Output the (x, y) coordinate of the center of the cell containing the given text.  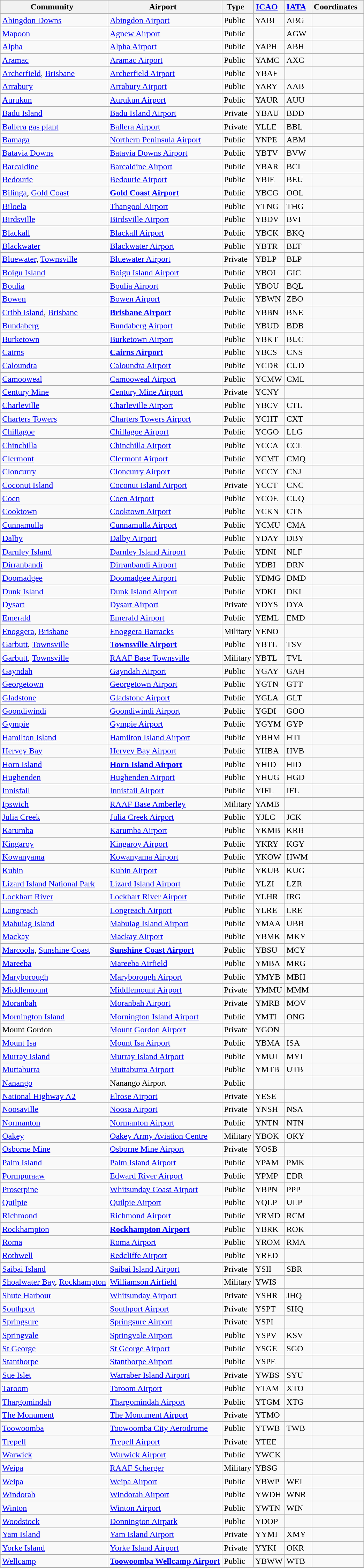
CNS (298, 352)
Mount Gordon (54, 1030)
Blackall Airport (165, 233)
CML (298, 379)
Maryborough Airport (165, 976)
CNC (298, 485)
Bundaberg (54, 326)
GLT (298, 698)
RAAF Base Townsville (165, 658)
Oakey (54, 1136)
Ballera Airport (165, 126)
CCL (298, 445)
YSPI (269, 1322)
Normanton Airport (165, 1123)
Century Mine Airport (165, 392)
TSV (298, 645)
Boigu Island Airport (165, 273)
Palm Island Airport (165, 1162)
YSII (269, 1269)
DKI (298, 592)
YGTN (269, 684)
Burketown (54, 339)
YBWW (269, 1561)
Brisbane Airport (165, 312)
GAH (298, 671)
YSPT (269, 1309)
TWB (298, 1428)
CTN (298, 512)
Toowoomba City Aerodrome (165, 1428)
OKY (298, 1136)
Noosa Airport (165, 1109)
BLT (298, 246)
YTNG (269, 206)
YMTB (269, 1070)
YJLC (269, 817)
Doomadgee Airport (165, 578)
RAAF Scherger (165, 1468)
YSHR (269, 1295)
KUG (298, 870)
YHBA (269, 751)
SBR (298, 1269)
Darnley Island (54, 551)
Archerfield, Brisbane (54, 73)
Clermont (54, 459)
Dalby (54, 538)
Arrabury (54, 87)
Kowanyama (54, 857)
SYU (298, 1375)
Moranbah (54, 1003)
Abingdon Airport (165, 20)
Goondiwindi Airport (165, 711)
Biloela (54, 206)
Aurukun Airport (165, 100)
Mornington Island Airport (165, 1017)
Trepell (54, 1442)
Richmond Airport (165, 1216)
Edward River Airport (165, 1176)
JHQ (298, 1295)
Mareeba Airfield (165, 963)
Blackwater Airport (165, 246)
RMA (298, 1242)
WIN (298, 1508)
Chinchilla (54, 445)
KGY (298, 844)
YHID (269, 764)
Julia Creek Airport (165, 817)
Caloundra Airport (165, 365)
Dunk Island Airport (165, 592)
PMK (298, 1162)
BNE (298, 312)
Mabuiag Island Airport (165, 923)
Alpha (54, 47)
YDNI (269, 551)
Darnley Island Airport (165, 551)
YBCG (269, 193)
CMQ (298, 459)
Rockhampton Airport (165, 1229)
YTWB (269, 1428)
Lizard Island National Park (54, 884)
YENO (269, 631)
Lockhart River Airport (165, 897)
Townsville Airport (165, 645)
HID (298, 764)
Proserpine (54, 1189)
Dirranbandi Airport (165, 565)
Agnew Airport (165, 34)
Cloncurry (54, 472)
Kingaroy (54, 844)
Bowen (54, 299)
ABG (298, 20)
The Monument (54, 1415)
YBRK (269, 1229)
YBOI (269, 273)
YNPE (269, 140)
BQL (298, 286)
ONG (298, 1017)
Bamaga (54, 140)
YAMC (269, 60)
Rothwell (54, 1256)
Gayndah (54, 671)
YMBA (269, 963)
Arrabury Airport (165, 87)
Kubin Airport (165, 870)
Alpha Airport (165, 47)
YKMB (269, 831)
Whitsunday Coast Airport (165, 1189)
YBHM (269, 737)
YCMT (269, 459)
Clermont Airport (165, 459)
YWDH (269, 1495)
MRG (298, 963)
HGD (298, 777)
Charters Towers (54, 419)
Dirranbandi (54, 565)
Roma (54, 1242)
Batavia Downs Airport (165, 153)
Karumba (54, 831)
Bedourie (54, 180)
KRB (298, 831)
YDAY (269, 538)
YRMD (269, 1216)
Chillagoe Airport (165, 432)
YLHR (269, 897)
LZR (298, 884)
HTI (298, 737)
Emerald Airport (165, 618)
Windorah (54, 1495)
THG (298, 206)
YWBS (269, 1375)
Cunnamulla (54, 525)
Richmond (54, 1216)
LRE (298, 910)
YWTN (269, 1508)
Williamson Airfield (165, 1282)
AUU (298, 100)
BCI (298, 166)
IATA (298, 7)
Nanango (54, 1083)
Hughenden Airport (165, 777)
Yorke Island (54, 1548)
MCY (298, 950)
Donnington Airpark (165, 1521)
YBMK (269, 937)
Century Mine (54, 392)
YOSB (269, 1149)
YCMW (269, 379)
YPMP (269, 1176)
Batavia Downs (54, 153)
BDD (298, 113)
Murray Island (54, 1056)
Dunk Island (54, 592)
YGON (269, 1030)
YNTN (269, 1123)
Barcaldine Airport (165, 166)
YGLA (269, 698)
Springvale (54, 1335)
Cairns (54, 352)
Stanthorpe Airport (165, 1362)
Boulia (54, 286)
YDMG (269, 578)
Kubin (54, 870)
YBUD (269, 326)
Thangool Airport (165, 206)
WTB (298, 1561)
YSPE (269, 1362)
CUQ (298, 498)
Yam Island (54, 1534)
YROM (269, 1242)
ICAO (269, 7)
Bundaberg Airport (165, 326)
YBOU (269, 286)
YBBN (269, 312)
Dalby Airport (165, 538)
YCMU (269, 525)
Saibai Island Airport (165, 1269)
The Monument Airport (165, 1415)
Abingdon Downs (54, 20)
ZBO (298, 299)
BDB (298, 326)
Hervey Bay (54, 751)
YBMA (269, 1043)
Osborne Mine (54, 1149)
BVW (298, 153)
Taroom Airport (165, 1388)
XTG (298, 1402)
DYA (298, 605)
Weipa Airport (165, 1481)
CUD (298, 365)
St George (54, 1348)
YDOP (269, 1521)
Winton Airport (165, 1508)
YWIS (269, 1282)
EDR (298, 1176)
Southport (54, 1309)
Gympie (54, 724)
Coconut Island (54, 485)
Cloncurry Airport (165, 472)
Coen (54, 498)
SGO (298, 1348)
Yam Island Airport (165, 1534)
YBDV (269, 220)
Dysart (54, 605)
XTO (298, 1388)
YBAU (269, 113)
Coconut Island Airport (165, 485)
YMYB (269, 976)
Winton (54, 1508)
ABH (298, 47)
Cooktown (54, 512)
Taroom (54, 1388)
Northern Peninsula Airport (165, 140)
YBOK (269, 1136)
WNR (298, 1495)
IRG (298, 897)
CMA (298, 525)
JCK (298, 817)
Stanthorpe (54, 1362)
YAMB (269, 804)
YMAA (269, 923)
Julia Creek (54, 817)
Hamilton Island (54, 737)
YKRY (269, 844)
Hamilton Island Airport (165, 737)
Mareeba (54, 963)
YBWP (269, 1481)
BUC (298, 339)
OKR (298, 1548)
Middlemount (54, 990)
YTGM (269, 1402)
YSGE (269, 1348)
CTL (298, 406)
Innisfail Airport (165, 790)
YPAM (269, 1162)
Burketown Airport (165, 339)
EMD (298, 618)
Coen Airport (165, 498)
Badu Island (54, 113)
OOL (298, 193)
YCDR (269, 365)
YQLP (269, 1202)
Thargomindah (54, 1402)
YCNY (269, 392)
YCOE (269, 498)
IFL (298, 790)
AXC (298, 60)
Woodstock (54, 1521)
Pormpuraaw (54, 1176)
YWCK (269, 1455)
Windorah Airport (165, 1495)
Camooweal (54, 379)
Osborne Mine Airport (165, 1149)
ULP (298, 1202)
Bilinga, Gold Coast (54, 193)
Toowoomba Wellcamp Airport (165, 1561)
YBSU (269, 950)
Kingaroy Airport (165, 844)
Georgetown (54, 684)
DBY (298, 538)
Emerald (54, 618)
YAUR (269, 100)
YLLE (269, 126)
YBSG (269, 1468)
Muttaburra Airport (165, 1070)
Murray Island Airport (165, 1056)
Horn Island (54, 764)
Yorke Island Airport (165, 1548)
Type (238, 7)
Mabuiag Island (54, 923)
YCKN (269, 512)
YMRB (269, 1003)
Mackay Airport (165, 937)
Cunnamulla Airport (165, 525)
GYP (298, 724)
National Highway A2 (54, 1096)
Community (54, 7)
YDKI (269, 592)
Warwick Airport (165, 1455)
Quilpie Airport (165, 1202)
YBAF (269, 73)
YGYM (269, 724)
Hervey Bay Airport (165, 751)
YBIE (269, 180)
HWM (298, 857)
Gladstone Airport (165, 698)
Longreach (54, 910)
BKQ (298, 233)
Cribb Island, Brisbane (54, 312)
Caloundra (54, 365)
Innisfail (54, 790)
Boulia Airport (165, 286)
Bluewater, Townsville (54, 259)
AGW (298, 34)
YBCV (269, 406)
YKUB (269, 870)
YGAY (269, 671)
Whitsunday Airport (165, 1295)
Hughenden (54, 777)
Bedourie Airport (165, 180)
YBPN (269, 1189)
YYKI (269, 1548)
MOV (298, 1003)
Lockhart River (54, 897)
Sunshine Coast Airport (165, 950)
Ballera gas plant (54, 126)
YMUI (269, 1056)
MMM (298, 990)
Blackall (54, 233)
Saibai Island (54, 1269)
CXT (298, 419)
Roma Airport (165, 1242)
RCM (298, 1216)
YTEE (269, 1442)
Cairns Airport (165, 352)
Mount Isa Airport (165, 1043)
Wellcamp (54, 1561)
Longreach Airport (165, 910)
NLF (298, 551)
NSA (298, 1109)
Kowanyama Airport (165, 857)
Enoggera, Brisbane (54, 631)
Mount Gordon Airport (165, 1030)
YCCY (269, 472)
UBB (298, 923)
YMTI (269, 1017)
Elrose Airport (165, 1096)
Shute Harbour (54, 1295)
Southport Airport (165, 1309)
Gympie Airport (165, 724)
Boigu Island (54, 273)
Noosaville (54, 1109)
Badu Island Airport (165, 113)
Camooweal Airport (165, 379)
Mornington Island (54, 1017)
YGDI (269, 711)
Birdsville Airport (165, 220)
YAPH (269, 47)
YDYS (269, 605)
Doomadgee (54, 578)
ISA (298, 1043)
AAB (298, 87)
YIFL (269, 790)
Trepell Airport (165, 1442)
ROK (298, 1229)
YKOW (269, 857)
MBH (298, 976)
Bluewater Airport (165, 259)
YHUG (269, 777)
Enoggera Barracks (165, 631)
Aramac Airport (165, 60)
Moranbah Airport (165, 1003)
YNSH (269, 1109)
Quilpie (54, 1202)
Birdsville (54, 220)
Palm Island (54, 1162)
Springsure (54, 1322)
BVI (298, 220)
Archerfield Airport (165, 73)
GOO (298, 711)
Marcoola, Sunshine Coast (54, 950)
Charleville Airport (165, 406)
LLG (298, 432)
MKY (298, 937)
Charleville (54, 406)
Aurukun (54, 100)
YEML (269, 618)
YARY (269, 87)
Georgetown Airport (165, 684)
YCGO (269, 432)
Horn Island Airport (165, 764)
Mapoon (54, 34)
YDBI (269, 565)
YBWN (269, 299)
YCCA (269, 445)
GIC (298, 273)
RAAF Base Amberley (165, 804)
Coordinates (338, 7)
YBKT (269, 339)
Gold Coast Airport (165, 193)
YCCT (269, 485)
Blackwater (54, 246)
ABM (298, 140)
Warwick (54, 1455)
Goondiwindi (54, 711)
Nanango Airport (165, 1083)
YLRE (269, 910)
Sue Islet (54, 1375)
Toowoomba (54, 1428)
GTT (298, 684)
Shoalwater Bay, Rockhampton (54, 1282)
MYI (298, 1056)
Barcaldine (54, 166)
Dysart Airport (165, 605)
Oakey Army Aviation Centre (165, 1136)
YABI (269, 20)
YBAR (269, 166)
YSPV (269, 1335)
YRED (269, 1256)
YBLP (269, 259)
YMMU (269, 990)
Chinchilla Airport (165, 445)
St George Airport (165, 1348)
BBL (298, 126)
Charters Towers Airport (165, 419)
HVB (298, 751)
Normanton (54, 1123)
Airport (165, 7)
BLP (298, 259)
YTAM (269, 1388)
Karumba Airport (165, 831)
Springsure Airport (165, 1322)
Cooktown Airport (165, 512)
Mount Isa (54, 1043)
PPP (298, 1189)
YBTV (269, 153)
UTB (298, 1070)
YYMI (269, 1534)
Ipswich (54, 804)
Redcliffe Airport (165, 1256)
YBTR (269, 246)
Gladstone (54, 698)
KSV (298, 1335)
YESE (269, 1096)
SHQ (298, 1309)
Middlemount Airport (165, 990)
Springvale Airport (165, 1335)
YBCS (269, 352)
CNJ (298, 472)
DRN (298, 565)
WEI (298, 1481)
NTN (298, 1123)
YLZI (269, 884)
XMY (298, 1534)
Maryborough (54, 976)
TVL (298, 658)
Warraber Island Airport (165, 1375)
Thargomindah Airport (165, 1402)
Gayndah Airport (165, 671)
Aramac (54, 60)
YBCK (269, 233)
Rockhampton (54, 1229)
YTMO (269, 1415)
BEU (298, 180)
YCHT (269, 419)
Mackay (54, 937)
DMD (298, 578)
Chillagoe (54, 432)
Lizard Island Airport (165, 884)
Bowen Airport (165, 299)
Muttaburra (54, 1070)
